For the text-containing cell, return its midpoint in [x, y] coordinate format. 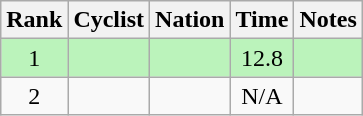
Cyclist [109, 20]
12.8 [262, 58]
N/A [262, 96]
Rank [34, 20]
1 [34, 58]
Time [262, 20]
2 [34, 96]
Notes [328, 20]
Nation [190, 20]
